Capture the cell that displays the provided text and extract its [x, y] central coordinate. 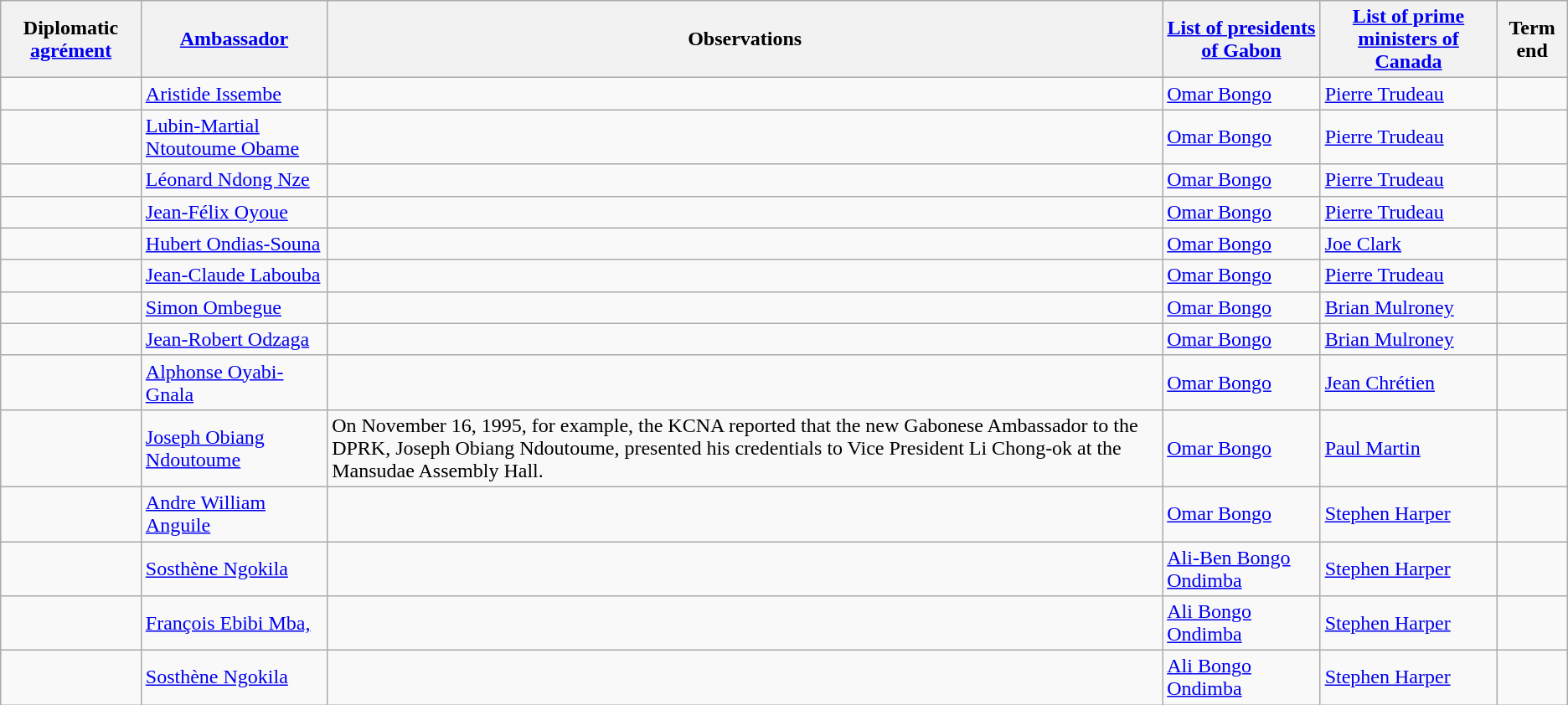
Lubin-Martial Ntoutoume Obame [234, 137]
Hubert Ondias-Souna [234, 244]
Joe Clark [1409, 244]
Joseph Obiang Ndoutoume [234, 448]
Alphonse Oyabi-Gnala [234, 382]
Observations [745, 39]
Term end [1532, 39]
Jean-Robert Odzaga [234, 339]
List of prime ministers of Canada [1409, 39]
List of presidents of Gabon [1241, 39]
Jean-Claude Labouba [234, 275]
Léonard Ndong Nze [234, 180]
François Ebibi Mba, [234, 623]
Jean Chrétien [1409, 382]
Simon Ombegue [234, 307]
Aristide Issembe [234, 94]
Diplomatic agrément [71, 39]
Ambassador [234, 39]
Paul Martin [1409, 448]
Ali-Ben Bongo Ondimba [1241, 568]
Andre William Anguile [234, 514]
Jean-Félix Oyoue [234, 212]
